Find where the given text appears and provide that cell's center as (X, Y) coordinate. 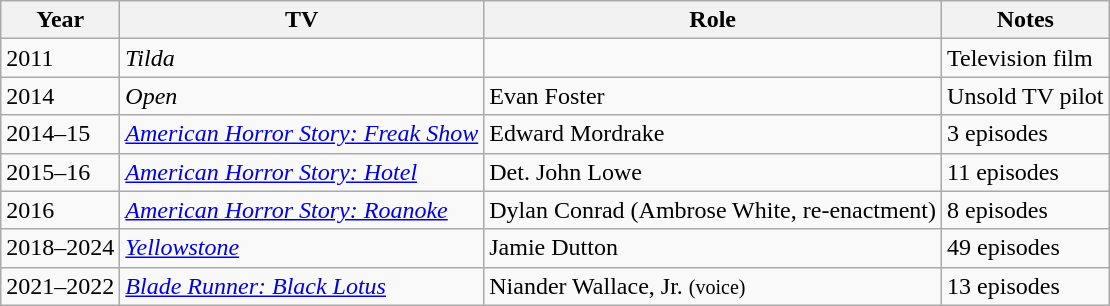
Tilda (302, 58)
Yellowstone (302, 248)
Det. John Lowe (713, 172)
2014–15 (60, 134)
American Horror Story: Hotel (302, 172)
8 episodes (1026, 210)
Role (713, 20)
Edward Mordrake (713, 134)
3 episodes (1026, 134)
Notes (1026, 20)
2011 (60, 58)
Television film (1026, 58)
11 episodes (1026, 172)
Blade Runner: Black Lotus (302, 286)
Open (302, 96)
Dylan Conrad (Ambrose White, re-enactment) (713, 210)
Year (60, 20)
2021–2022 (60, 286)
2018–2024 (60, 248)
American Horror Story: Roanoke (302, 210)
2015–16 (60, 172)
Unsold TV pilot (1026, 96)
Jamie Dutton (713, 248)
2016 (60, 210)
TV (302, 20)
Evan Foster (713, 96)
2014 (60, 96)
49 episodes (1026, 248)
American Horror Story: Freak Show (302, 134)
13 episodes (1026, 286)
Niander Wallace, Jr. (voice) (713, 286)
